Locate the cell with the specified text and output its [x, y] center coordinate. 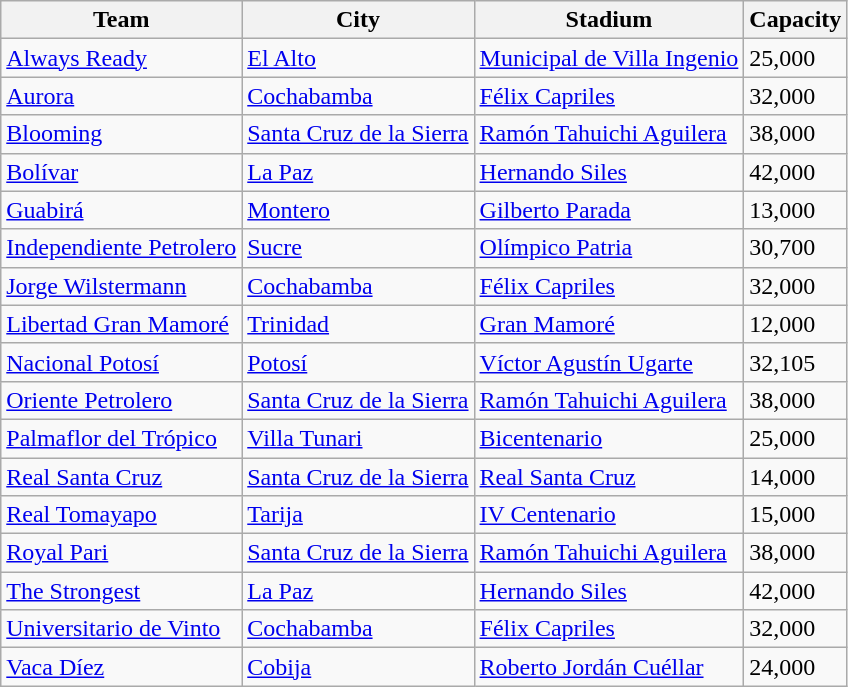
Villa Tunari [358, 438]
12,000 [796, 324]
Blooming [122, 134]
Libertad Gran Mamoré [122, 324]
IV Centenario [609, 515]
Stadium [609, 20]
13,000 [796, 210]
Municipal de Villa Ingenio [609, 58]
Aurora [122, 96]
El Alto [358, 58]
City [358, 20]
Montero [358, 210]
24,000 [796, 667]
Gran Mamoré [609, 324]
Cobija [358, 667]
Potosí [358, 362]
Capacity [796, 20]
30,700 [796, 248]
Oriente Petrolero [122, 400]
Real Tomayapo [122, 515]
Sucre [358, 248]
Tarija [358, 515]
The Strongest [122, 591]
Olímpico Patria [609, 248]
Víctor Agustín Ugarte [609, 362]
Nacional Potosí [122, 362]
Bolívar [122, 172]
14,000 [796, 477]
Guabirá [122, 210]
Team [122, 20]
Bicentenario [609, 438]
15,000 [796, 515]
Vaca Díez [122, 667]
Independiente Petrolero [122, 248]
Palmaflor del Trópico [122, 438]
Always Ready [122, 58]
Jorge Wilstermann [122, 286]
Roberto Jordán Cuéllar [609, 667]
Royal Pari [122, 553]
Universitario de Vinto [122, 629]
Gilberto Parada [609, 210]
Trinidad [358, 324]
32,105 [796, 362]
